Find where the given text appears and provide that cell's center as (x, y) coordinate. 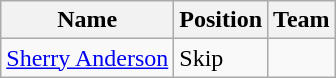
Sherry Anderson (88, 58)
Team (302, 20)
Skip (221, 58)
Name (88, 20)
Position (221, 20)
